Locate the cell with the specified text and output its (X, Y) center coordinate. 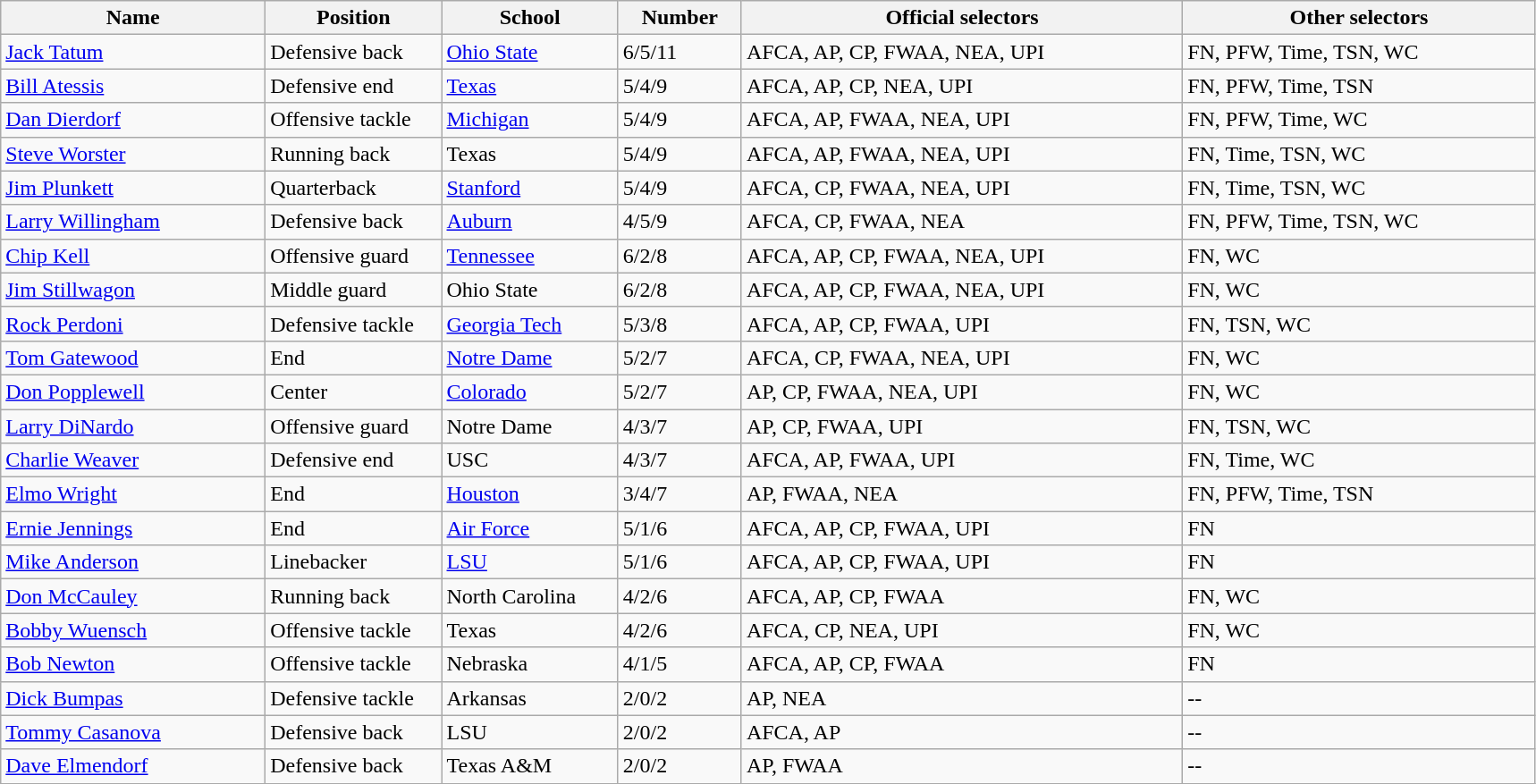
Georgia Tech (529, 324)
AP, NEA (962, 698)
AP, CP, FWAA, UPI (962, 426)
Air Force (529, 528)
Rock Perdoni (133, 324)
Linebacker (354, 562)
Tom Gatewood (133, 358)
Number (679, 18)
FN, PFW, Time, WC (1359, 120)
AFCA, CP, NEA, UPI (962, 630)
Arkansas (529, 698)
Official selectors (962, 18)
Dave Elmendorf (133, 766)
Houston (529, 494)
5/3/8 (679, 324)
Middle guard (354, 290)
Quarterback (354, 188)
School (529, 18)
Bob Newton (133, 664)
AP, CP, FWAA, NEA, UPI (962, 392)
Other selectors (1359, 18)
Dick Bumpas (133, 698)
6/5/11 (679, 52)
Don Popplewell (133, 392)
Michigan (529, 120)
FN, Time, WC (1359, 460)
Stanford (529, 188)
Bobby Wuensch (133, 630)
Mike Anderson (133, 562)
Auburn (529, 222)
AP, FWAA, NEA (962, 494)
Bill Atessis (133, 86)
USC (529, 460)
AFCA, AP, CP, NEA, UPI (962, 86)
4/1/5 (679, 664)
Larry Willingham (133, 222)
Jack Tatum (133, 52)
Steve Worster (133, 154)
AFCA, AP, FWAA, UPI (962, 460)
AFCA, CP, FWAA, NEA (962, 222)
Texas A&M (529, 766)
Elmo Wright (133, 494)
Jim Stillwagon (133, 290)
North Carolina (529, 596)
4/5/9 (679, 222)
3/4/7 (679, 494)
Dan Dierdorf (133, 120)
Colorado (529, 392)
AP, FWAA (962, 766)
Position (354, 18)
Jim Plunkett (133, 188)
AFCA, AP (962, 732)
Name (133, 18)
Center (354, 392)
Charlie Weaver (133, 460)
Tennessee (529, 256)
Larry DiNardo (133, 426)
Chip Kell (133, 256)
Nebraska (529, 664)
Ernie Jennings (133, 528)
Tommy Casanova (133, 732)
Don McCauley (133, 596)
